Determine the [X, Y] coordinate at the center of the cell enclosing the given text.  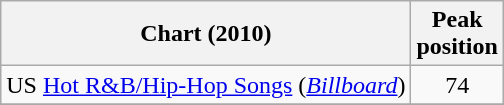
Chart (2010) [206, 34]
74 [457, 85]
Peakposition [457, 34]
US Hot R&B/Hip-Hop Songs (Billboard) [206, 85]
